For the text-containing cell, return its midpoint in (x, y) coordinate format. 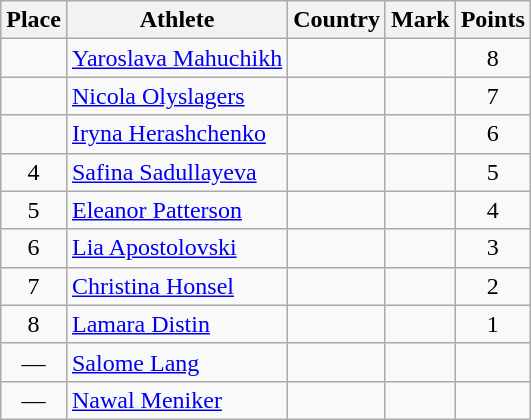
Christina Honsel (176, 286)
3 (492, 248)
Yaroslava Mahuchikh (176, 58)
Athlete (176, 20)
Eleanor Patterson (176, 210)
Nicola Olyslagers (176, 96)
Points (492, 20)
Mark (420, 20)
Iryna Herashchenko (176, 134)
Place (34, 20)
Country (337, 20)
Nawal Meniker (176, 400)
2 (492, 286)
Safina Sadullayeva (176, 172)
Lamara Distin (176, 324)
Salome Lang (176, 362)
Lia Apostolovski (176, 248)
1 (492, 324)
